Return (X, Y) of the center of cell containing provided text 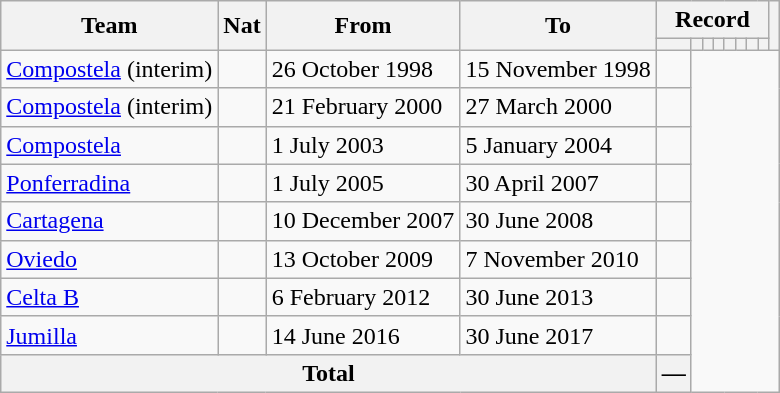
13 October 2009 (363, 259)
Oviedo (110, 259)
Cartagena (110, 221)
5 January 2004 (558, 145)
Nat (242, 26)
1 July 2005 (363, 183)
21 February 2000 (363, 107)
To (558, 26)
30 June 2013 (558, 297)
15 November 1998 (558, 69)
Record (712, 20)
6 February 2012 (363, 297)
Total (328, 373)
30 April 2007 (558, 183)
Compostela (110, 145)
27 March 2000 (558, 107)
Team (110, 26)
1 July 2003 (363, 145)
From (363, 26)
— (674, 373)
26 October 1998 (363, 69)
30 June 2008 (558, 221)
14 June 2016 (363, 335)
10 December 2007 (363, 221)
Jumilla (110, 335)
7 November 2010 (558, 259)
Celta B (110, 297)
30 June 2017 (558, 335)
Ponferradina (110, 183)
